Provide the (x, y) coordinate of the cell's center where the given text is located.  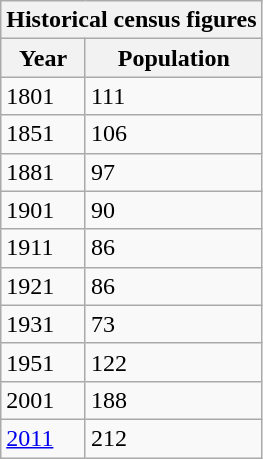
73 (174, 324)
1951 (44, 362)
2001 (44, 400)
90 (174, 210)
122 (174, 362)
Population (174, 58)
106 (174, 134)
1921 (44, 286)
Year (44, 58)
111 (174, 96)
Historical census figures (132, 20)
1881 (44, 172)
97 (174, 172)
188 (174, 400)
212 (174, 438)
1901 (44, 210)
1911 (44, 248)
1851 (44, 134)
1931 (44, 324)
2011 (44, 438)
1801 (44, 96)
